Find where the given text appears and provide that cell's center as [X, Y] coordinate. 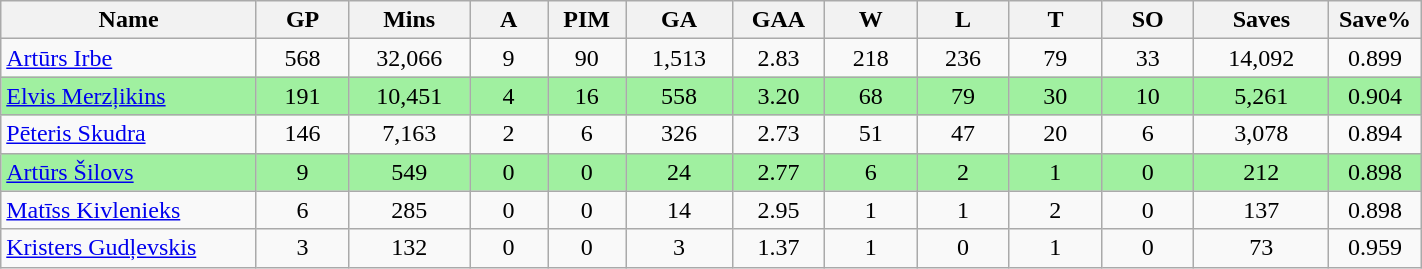
132 [410, 248]
7,163 [410, 134]
0.959 [1375, 248]
90 [587, 58]
W [871, 20]
558 [680, 96]
2.73 [778, 134]
5,261 [1262, 96]
A [509, 20]
218 [871, 58]
20 [1055, 134]
4 [509, 96]
10 [1148, 96]
146 [302, 134]
212 [1262, 172]
14 [680, 210]
Kristers Gudļevskis [129, 248]
2.83 [778, 58]
32,066 [410, 58]
0.894 [1375, 134]
10,451 [410, 96]
Artūrs Šilovs [129, 172]
GA [680, 20]
285 [410, 210]
236 [963, 58]
47 [963, 134]
2.77 [778, 172]
549 [410, 172]
33 [1148, 58]
24 [680, 172]
1.37 [778, 248]
PIM [587, 20]
73 [1262, 248]
Elvis Merzļikins [129, 96]
Save% [1375, 20]
L [963, 20]
Mins [410, 20]
3.20 [778, 96]
Artūrs Irbe [129, 58]
30 [1055, 96]
2.95 [778, 210]
68 [871, 96]
326 [680, 134]
51 [871, 134]
1,513 [680, 58]
14,092 [1262, 58]
Name [129, 20]
Pēteris Skudra [129, 134]
GAA [778, 20]
Saves [1262, 20]
16 [587, 96]
SO [1148, 20]
137 [1262, 210]
GP [302, 20]
191 [302, 96]
3,078 [1262, 134]
0.899 [1375, 58]
Matīss Kivlenieks [129, 210]
T [1055, 20]
0.904 [1375, 96]
568 [302, 58]
